For the text-containing cell, return its midpoint in (X, Y) coordinate format. 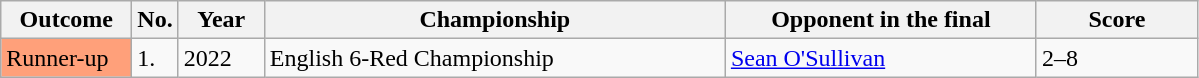
Opponent in the final (880, 20)
Score (1116, 20)
2022 (221, 58)
Championship (494, 20)
Outcome (66, 20)
Sean O'Sullivan (880, 58)
Year (221, 20)
2–8 (1116, 58)
1. (155, 58)
No. (155, 20)
Runner-up (66, 58)
English 6-Red Championship (494, 58)
